Scan for the cell matching the given text and deliver its [x, y] coordinate at center. 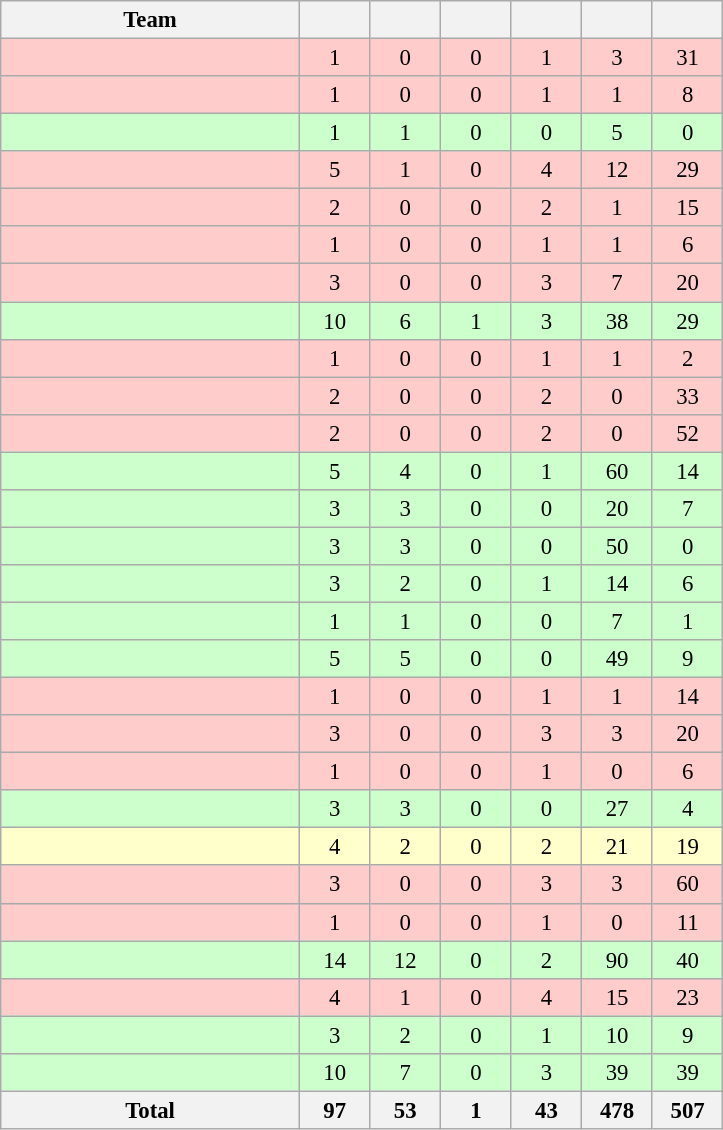
40 [688, 960]
21 [618, 847]
33 [688, 396]
8 [688, 95]
19 [688, 847]
49 [618, 659]
23 [688, 997]
38 [618, 321]
Total [150, 1110]
11 [688, 922]
27 [618, 809]
53 [406, 1110]
507 [688, 1110]
478 [618, 1110]
Team [150, 20]
97 [334, 1110]
31 [688, 58]
43 [546, 1110]
52 [688, 433]
90 [618, 960]
50 [618, 546]
